Find where the given text appears and provide that cell's center as [X, Y] coordinate. 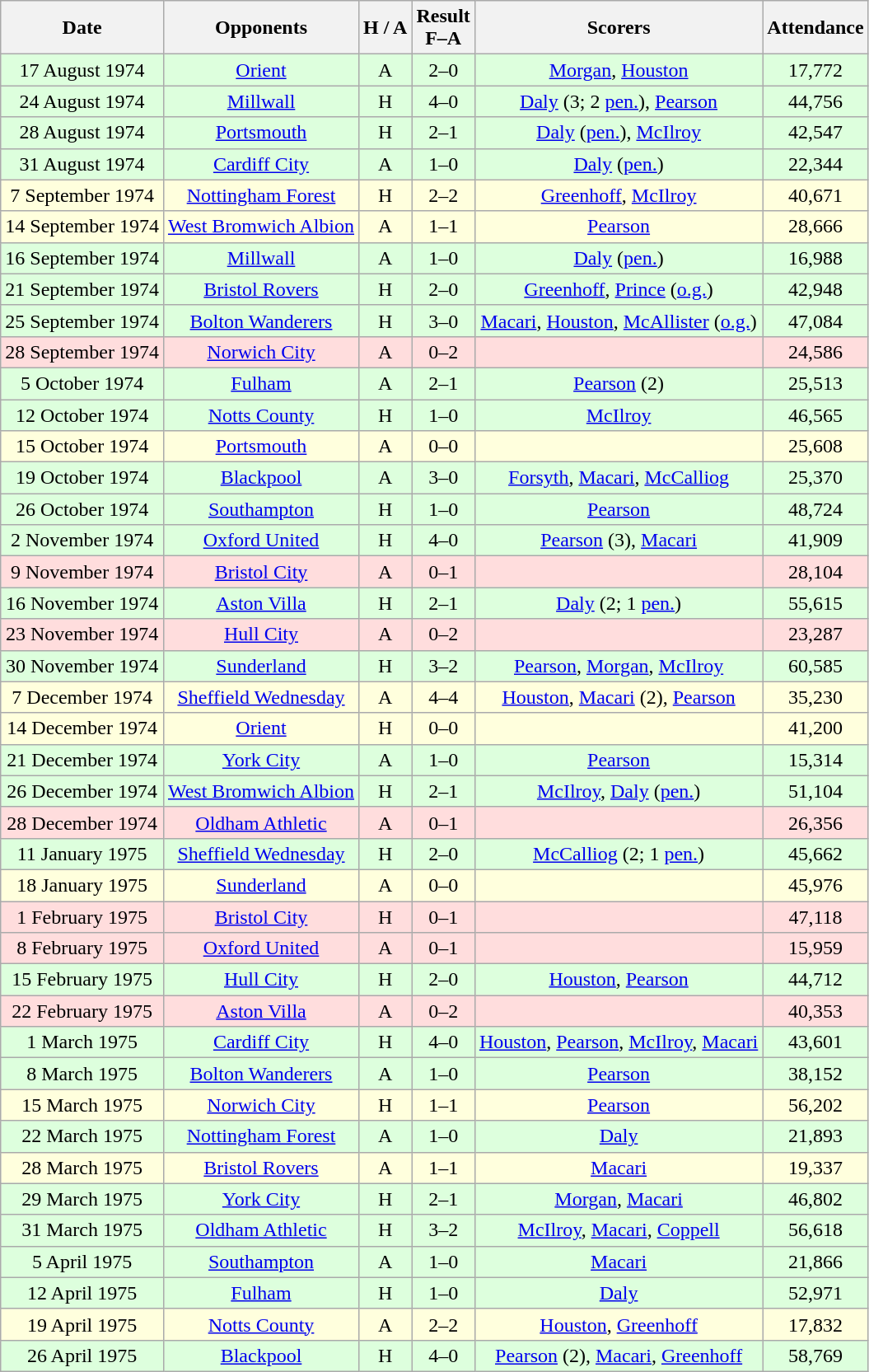
28 September 1974 [82, 352]
H / A [385, 28]
21,866 [815, 1262]
15 February 1975 [82, 980]
47,084 [815, 321]
41,200 [815, 728]
Pearson (2) [618, 383]
25,370 [815, 478]
58,769 [815, 1356]
15,959 [815, 948]
46,565 [815, 414]
22 March 1975 [82, 1136]
5 October 1974 [82, 383]
43,601 [815, 1042]
Morgan, Houston [618, 70]
15 March 1975 [82, 1105]
15 October 1974 [82, 447]
McIlroy, Macari, Coppell [618, 1230]
Pearson (3), Macari [618, 541]
56,202 [815, 1105]
41,909 [815, 541]
19 April 1975 [82, 1324]
22 February 1975 [82, 1011]
47,118 [815, 917]
7 December 1974 [82, 697]
44,712 [815, 980]
Houston, Pearson, McIlroy, Macari [618, 1042]
14 December 1974 [82, 728]
28,666 [815, 227]
52,971 [815, 1293]
17,772 [815, 70]
24,586 [815, 352]
42,547 [815, 133]
46,802 [815, 1199]
51,104 [815, 791]
29 March 1975 [82, 1199]
McIlroy, Daly (pen.) [618, 791]
Daly (3; 2 pen.), Pearson [618, 101]
15,314 [815, 760]
45,662 [815, 854]
40,353 [815, 1011]
45,976 [815, 885]
26,356 [815, 822]
26 October 1974 [82, 509]
17 August 1974 [82, 70]
1 March 1975 [82, 1042]
Daly (pen.), McIlroy [618, 133]
48,724 [815, 509]
24 August 1974 [82, 101]
11 January 1975 [82, 854]
28 December 1974 [82, 822]
4–4 [443, 697]
7 September 1974 [82, 195]
8 March 1975 [82, 1074]
21 December 1974 [82, 760]
30 November 1974 [82, 666]
31 August 1974 [82, 164]
17,832 [815, 1324]
McCalliog (2; 1 pen.) [618, 854]
Date [82, 28]
42,948 [815, 289]
Greenhoff, Prince (o.g.) [618, 289]
35,230 [815, 697]
28 March 1975 [82, 1168]
18 January 1975 [82, 885]
23,287 [815, 634]
5 April 1975 [82, 1262]
40,671 [815, 195]
8 February 1975 [82, 948]
ResultF–A [443, 28]
Houston, Pearson [618, 980]
Macari, Houston, McAllister (o.g.) [618, 321]
Greenhoff, McIlroy [618, 195]
12 April 1975 [82, 1293]
25,513 [815, 383]
1 February 1975 [82, 917]
21,893 [815, 1136]
38,152 [815, 1074]
12 October 1974 [82, 414]
14 September 1974 [82, 227]
Attendance [815, 28]
19,337 [815, 1168]
Pearson, Morgan, McIlroy [618, 666]
16 September 1974 [82, 258]
22,344 [815, 164]
28,104 [815, 572]
26 April 1975 [82, 1356]
23 November 1974 [82, 634]
21 September 1974 [82, 289]
Opponents [260, 28]
Morgan, Macari [618, 1199]
Pearson (2), Macari, Greenhoff [618, 1356]
16 November 1974 [82, 603]
16,988 [815, 258]
19 October 1974 [82, 478]
Scorers [618, 28]
Houston, Macari (2), Pearson [618, 697]
9 November 1974 [82, 572]
55,615 [815, 603]
25,608 [815, 447]
25 September 1974 [82, 321]
56,618 [815, 1230]
31 March 1975 [82, 1230]
Houston, Greenhoff [618, 1324]
28 August 1974 [82, 133]
McIlroy [618, 414]
Forsyth, Macari, McCalliog [618, 478]
60,585 [815, 666]
2 November 1974 [82, 541]
Daly (2; 1 pen.) [618, 603]
44,756 [815, 101]
26 December 1974 [82, 791]
